Return (x, y) of the center of cell containing provided text 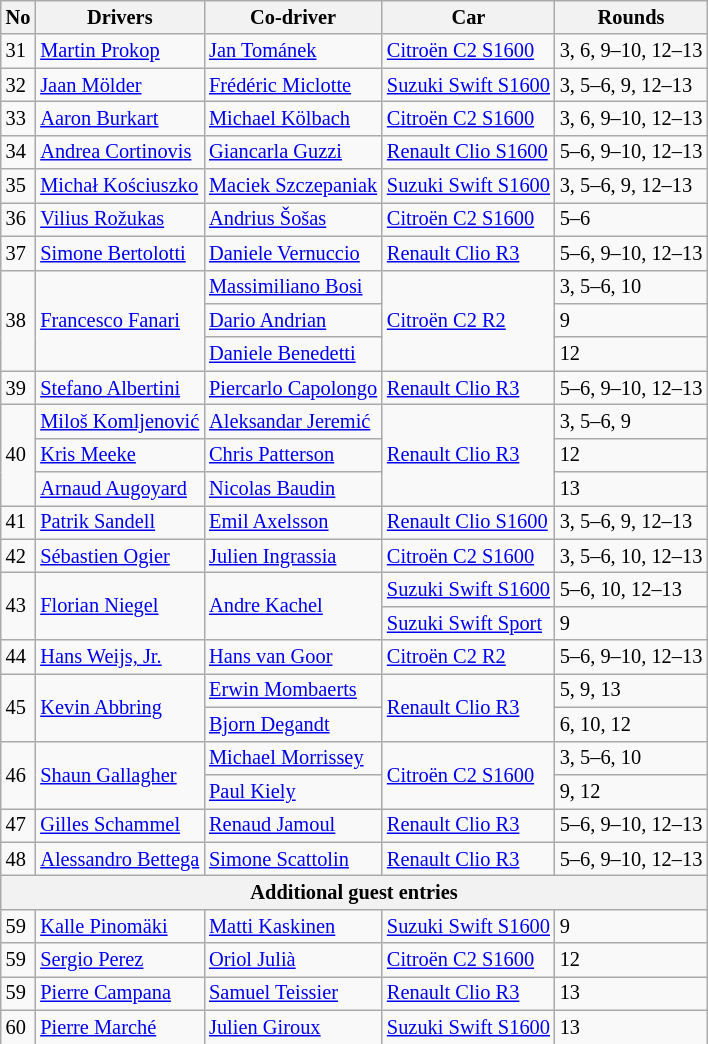
41 (18, 522)
Massimiliano Bosi (293, 287)
Daniele Vernuccio (293, 253)
33 (18, 118)
Nicolas Baudin (293, 489)
5–6 (631, 219)
Miloš Komljenović (120, 421)
Emil Axelsson (293, 522)
Drivers (120, 17)
39 (18, 388)
Martin Prokop (120, 51)
Pierre Campana (120, 993)
Florian Niegel (120, 606)
Co-driver (293, 17)
3, 5–6, 10, 12–13 (631, 556)
Renaud Jamoul (293, 825)
43 (18, 606)
Sébastien Ogier (120, 556)
Shaun Gallagher (120, 774)
Aleksandar Jeremić (293, 421)
Andre Kachel (293, 606)
Michał Kościuszko (120, 186)
42 (18, 556)
Giancarla Guzzi (293, 152)
38 (18, 320)
Hans Weijs, Jr. (120, 657)
9, 12 (631, 791)
Jaan Mölder (120, 85)
46 (18, 774)
36 (18, 219)
Arnaud Augoyard (120, 489)
Chris Patterson (293, 455)
6, 10, 12 (631, 724)
48 (18, 859)
Andrea Cortinovis (120, 152)
Rounds (631, 17)
No (18, 17)
Dario Andrian (293, 320)
Paul Kiely (293, 791)
40 (18, 454)
Additional guest entries (354, 892)
Kris Meeke (120, 455)
60 (18, 1027)
Erwin Mombaerts (293, 690)
32 (18, 85)
Stefano Albertini (120, 388)
5–6, 10, 12–13 (631, 589)
35 (18, 186)
5, 9, 13 (631, 690)
37 (18, 253)
47 (18, 825)
Patrik Sandell (120, 522)
Hans van Goor (293, 657)
Vilius Rožukas (120, 219)
Piercarlo Capolongo (293, 388)
Francesco Fanari (120, 320)
Daniele Benedetti (293, 354)
Simone Bertolotti (120, 253)
Julien Ingrassia (293, 556)
Oriol Julià (293, 960)
Kalle Pinomäki (120, 926)
Pierre Marché (120, 1027)
Kevin Abbring (120, 706)
Alessandro Bettega (120, 859)
Julien Giroux (293, 1027)
44 (18, 657)
31 (18, 51)
Matti Kaskinen (293, 926)
Car (468, 17)
Sergio Perez (120, 960)
34 (18, 152)
3, 5–6, 9 (631, 421)
45 (18, 706)
Gilles Schammel (120, 825)
Andrius Šošas (293, 219)
Jan Tománek (293, 51)
Frédéric Miclotte (293, 85)
Samuel Teissier (293, 993)
Michael Morrissey (293, 758)
Simone Scattolin (293, 859)
Suzuki Swift Sport (468, 623)
Maciek Szczepaniak (293, 186)
Bjorn Degandt (293, 724)
Michael Kölbach (293, 118)
Aaron Burkart (120, 118)
